Output the (x, y) coordinate of the center of the cell containing the given text.  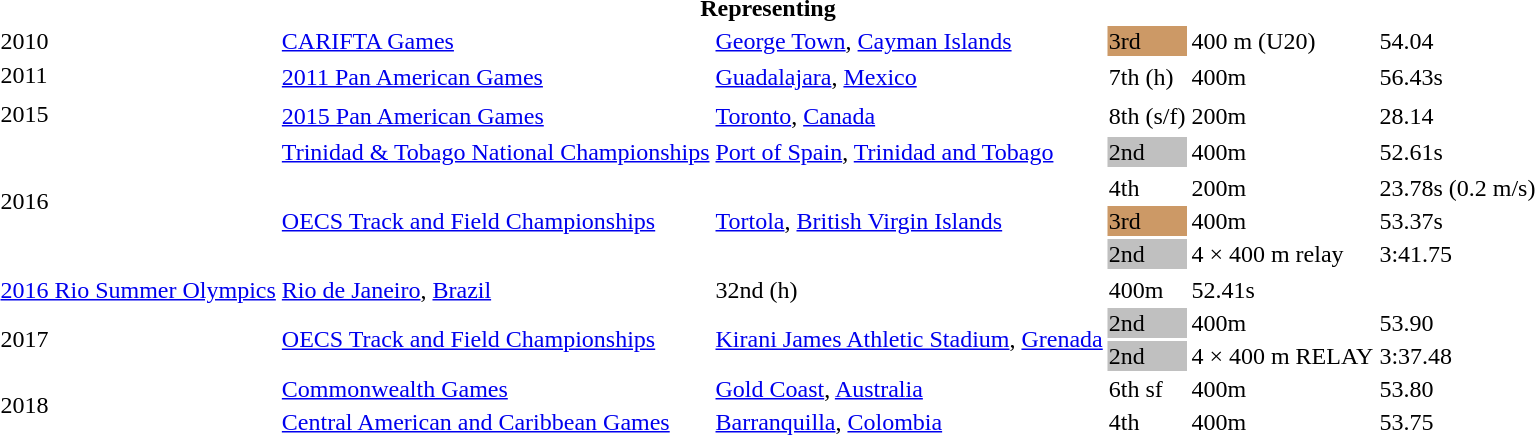
4th (1147, 188)
Guadalajara, Mexico (909, 77)
George Town, Cayman Islands (909, 41)
Kirani James Athletic Stadium, Grenada (909, 340)
32nd (h) (909, 290)
6th sf (1147, 389)
Rio de Janeiro, Brazil (496, 290)
Commonwealth Games (496, 389)
Toronto, Canada (909, 116)
2015 Pan American Games (496, 116)
CARIFTA Games (496, 41)
8th (s/f) (1147, 116)
Tortola, British Virgin Islands (909, 221)
4 × 400 m RELAY (1282, 356)
7th (h) (1147, 77)
400 m (U20) (1282, 41)
Gold Coast, Australia (909, 389)
2011 Pan American Games (496, 77)
Port of Spain, Trinidad and Tobago (909, 152)
4 × 400 m relay (1282, 254)
52.41s (1282, 290)
Trinidad & Tobago National Championships (496, 152)
